Search for the cell housing the specified text and yield its [x, y] center coordinate. 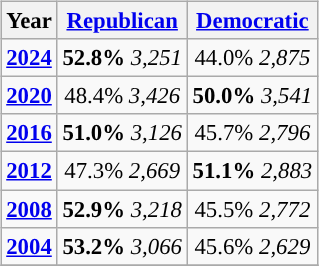
44.0% 2,875 [252, 58]
2012 [29, 171]
2024 [29, 58]
45.6% 2,629 [252, 246]
51.1% 2,883 [252, 171]
2008 [29, 209]
Democratic [252, 21]
48.4% 3,426 [122, 96]
2020 [29, 96]
Republican [122, 21]
45.5% 2,772 [252, 209]
2004 [29, 246]
50.0% 3,541 [252, 96]
52.8% 3,251 [122, 58]
45.7% 2,796 [252, 133]
Year [29, 21]
51.0% 3,126 [122, 133]
53.2% 3,066 [122, 246]
2016 [29, 133]
47.3% 2,669 [122, 171]
52.9% 3,218 [122, 209]
